Identify which cell holds the provided text, then report its [X, Y] central coordinate. 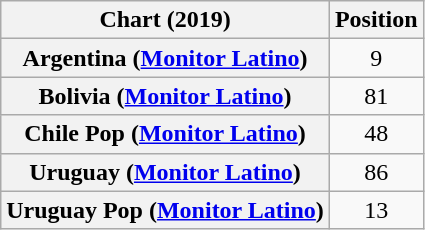
Uruguay (Monitor Latino) [166, 172]
48 [376, 134]
Chart (2019) [166, 20]
Chile Pop (Monitor Latino) [166, 134]
9 [376, 58]
Argentina (Monitor Latino) [166, 58]
81 [376, 96]
86 [376, 172]
13 [376, 210]
Position [376, 20]
Uruguay Pop (Monitor Latino) [166, 210]
Bolivia (Monitor Latino) [166, 96]
